Find where the given text appears and provide that cell's center as [X, Y] coordinate. 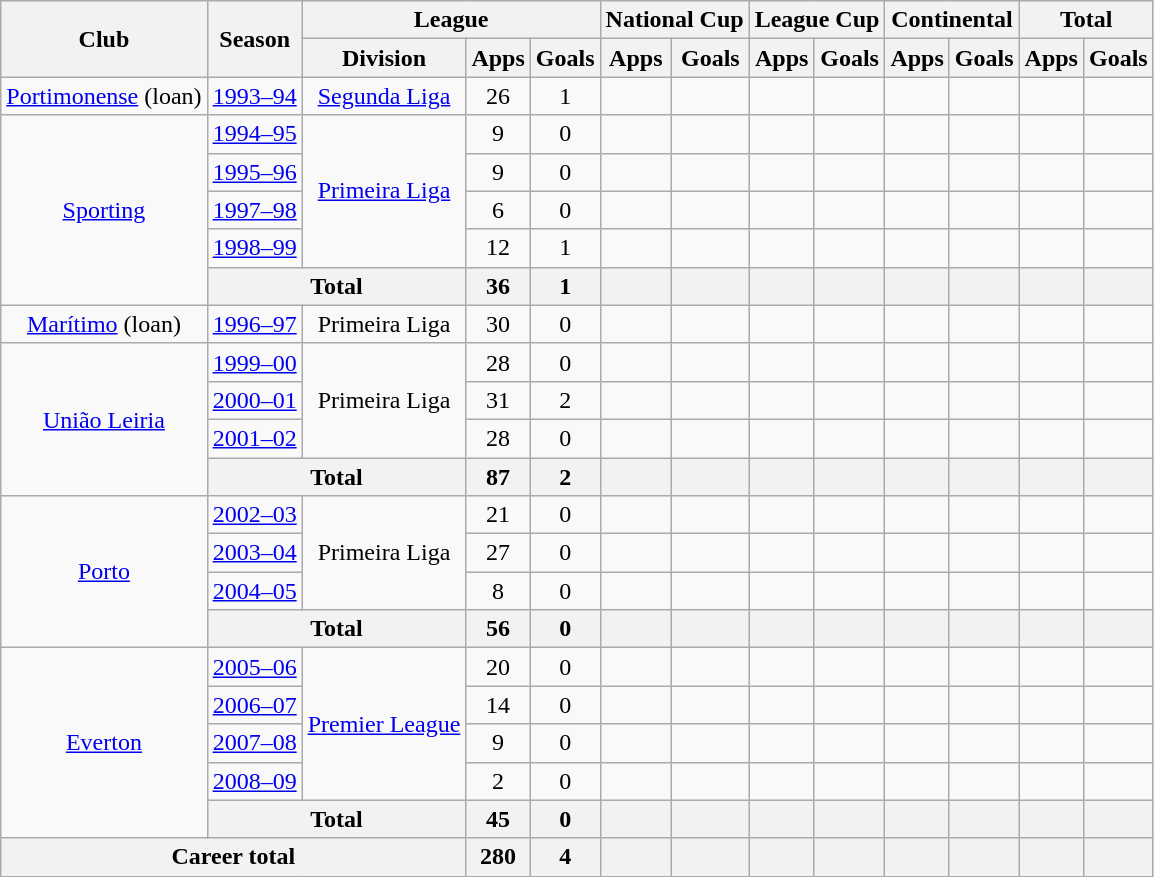
1998–99 [254, 248]
280 [498, 857]
56 [498, 629]
Segunda Liga [384, 96]
87 [498, 477]
26 [498, 96]
31 [498, 400]
Everton [104, 743]
2000–01 [254, 400]
União Leiria [104, 419]
Marítimo (loan) [104, 324]
League Cup [817, 20]
1994–95 [254, 134]
Sporting [104, 210]
1995–96 [254, 172]
1996–97 [254, 324]
36 [498, 286]
Division [384, 58]
45 [498, 819]
4 [565, 857]
2002–03 [254, 515]
League [451, 20]
21 [498, 515]
1993–94 [254, 96]
2003–04 [254, 553]
12 [498, 248]
Porto [104, 572]
2008–09 [254, 781]
2001–02 [254, 438]
1999–00 [254, 362]
6 [498, 210]
National Cup [674, 20]
Continental [952, 20]
14 [498, 705]
30 [498, 324]
2007–08 [254, 743]
Premier League [384, 724]
27 [498, 553]
8 [498, 591]
1997–98 [254, 210]
Portimonense (loan) [104, 96]
Club [104, 39]
Season [254, 39]
2004–05 [254, 591]
2005–06 [254, 667]
Career total [234, 857]
20 [498, 667]
2006–07 [254, 705]
